Search for the cell housing the specified text and yield its [X, Y] center coordinate. 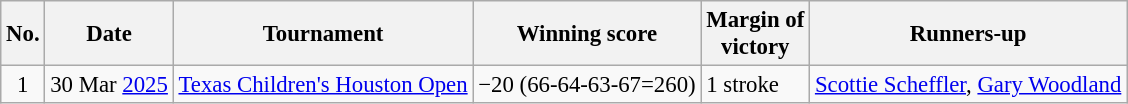
Margin ofvictory [756, 34]
−20 (66-64-63-67=260) [587, 85]
Scottie Scheffler, Gary Woodland [968, 85]
1 stroke [756, 85]
Texas Children's Houston Open [323, 85]
No. [23, 34]
30 Mar 2025 [109, 85]
Date [109, 34]
Tournament [323, 34]
Runners-up [968, 34]
1 [23, 85]
Winning score [587, 34]
